Find where the given text appears and provide that cell's center as (x, y) coordinate. 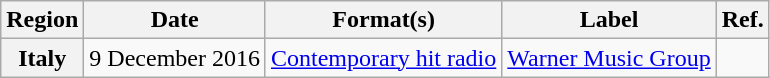
Region (42, 20)
Contemporary hit radio (383, 58)
9 December 2016 (175, 58)
Format(s) (383, 20)
Date (175, 20)
Label (609, 20)
Ref. (742, 20)
Warner Music Group (609, 58)
Italy (42, 58)
